Identify which cell holds the provided text, then report its (X, Y) central coordinate. 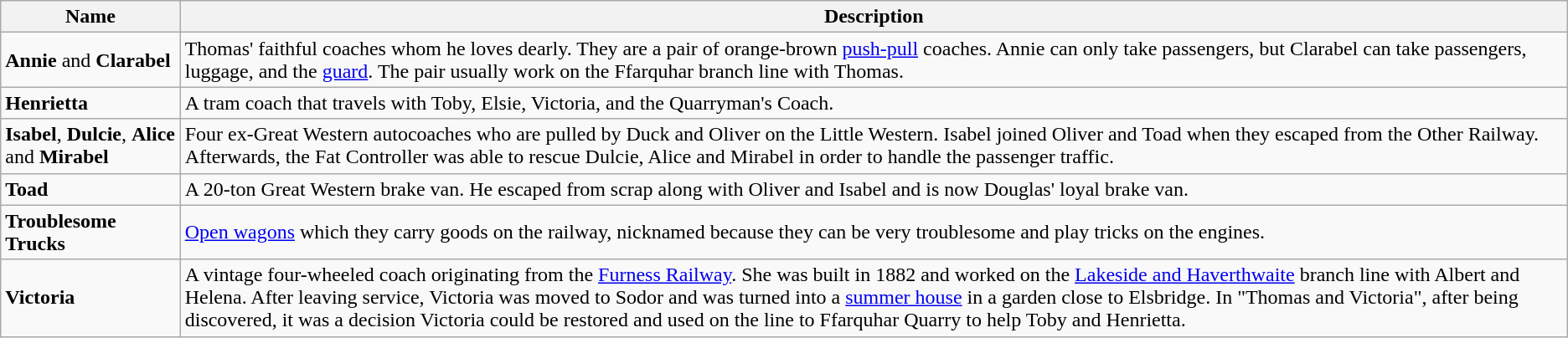
A tram coach that travels with Toby, Elsie, Victoria, and the Quarryman's Coach. (874, 103)
A 20-ton Great Western brake van. He escaped from scrap along with Oliver and Isabel and is now Douglas' loyal brake van. (874, 189)
Description (874, 17)
Victoria (90, 298)
Troublesome Trucks (90, 233)
Name (90, 17)
Isabel, Dulcie, Alice and Mirabel (90, 146)
Toad (90, 189)
Annie and Clarabel (90, 60)
Henrietta (90, 103)
Open wagons which they carry goods on the railway, nicknamed because they can be very troublesome and play tricks on the engines. (874, 233)
